From the cell containing the given text, extract its center point as [X, Y] coordinate. 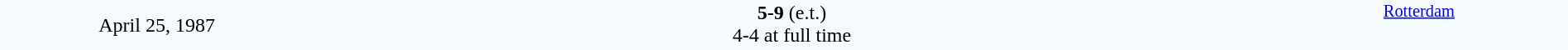
Rotterdam [1419, 25]
5-9 (e.t.)4-4 at full time [791, 23]
April 25, 1987 [157, 25]
